Find where the given text appears and provide that cell's center as [X, Y] coordinate. 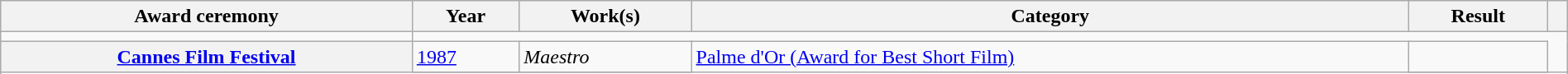
Work(s) [605, 16]
Maestro [605, 57]
Year [465, 16]
1987 [465, 57]
Award ceremony [207, 16]
Palme d'Or (Award for Best Short Film) [1050, 57]
Category [1050, 16]
Result [1479, 16]
Cannes Film Festival [207, 57]
